Search for the cell housing the specified text and yield its [X, Y] center coordinate. 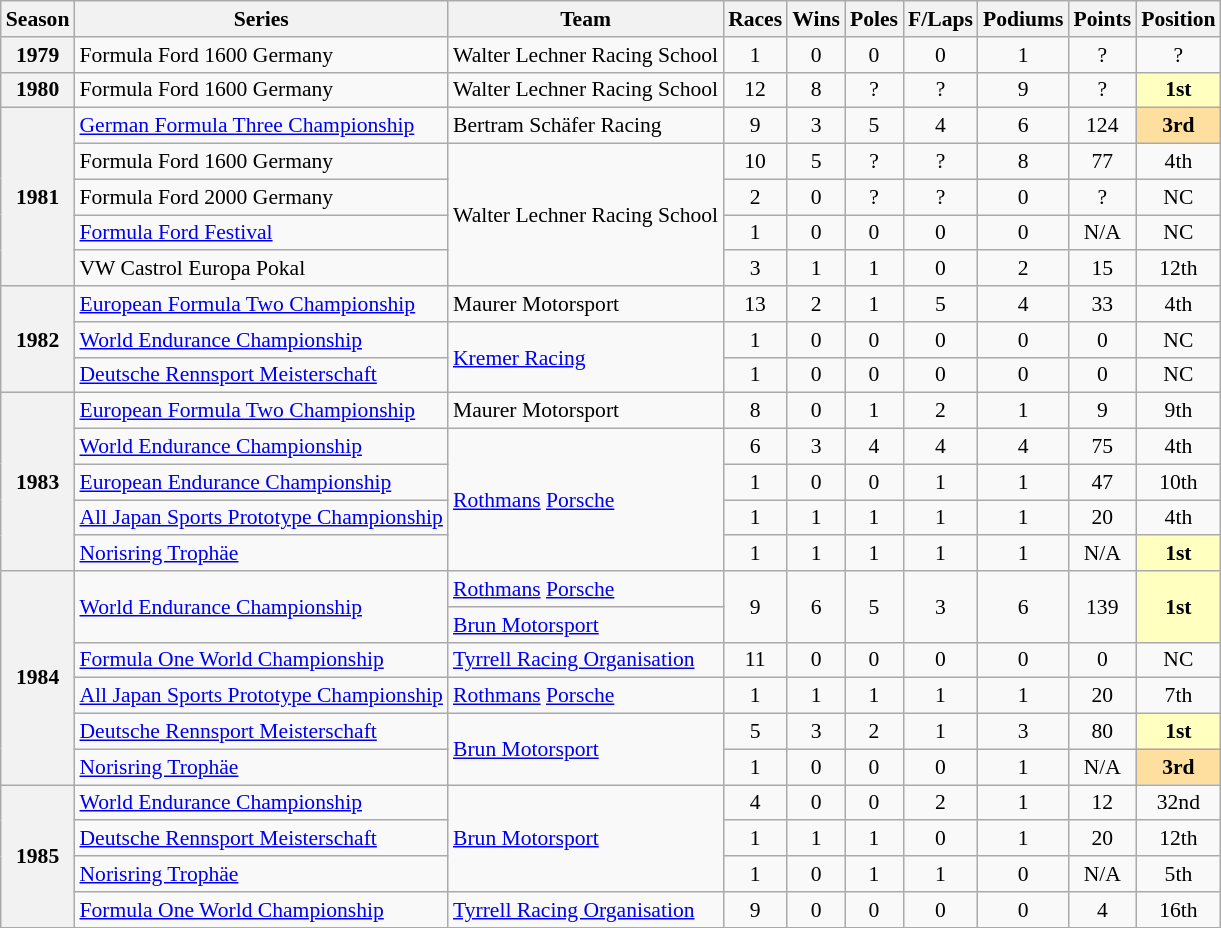
10th [1178, 482]
9th [1178, 411]
7th [1178, 696]
124 [1102, 126]
German Formula Three Championship [261, 126]
Poles [874, 19]
Position [1178, 19]
5th [1178, 874]
15 [1102, 269]
1980 [38, 90]
Kremer Racing [586, 358]
1985 [38, 856]
1982 [38, 340]
80 [1102, 732]
Formula Ford 2000 Germany [261, 197]
Podiums [1024, 19]
VW Castrol Europa Pokal [261, 269]
Points [1102, 19]
33 [1102, 304]
11 [755, 660]
Series [261, 19]
10 [755, 162]
F/Laps [940, 19]
77 [1102, 162]
Wins [816, 19]
1983 [38, 482]
32nd [1178, 803]
1979 [38, 55]
Team [586, 19]
Races [755, 19]
47 [1102, 482]
European Endurance Championship [261, 482]
Season [38, 19]
Bertram Schäfer Racing [586, 126]
13 [755, 304]
16th [1178, 910]
75 [1102, 447]
1984 [38, 678]
139 [1102, 606]
1981 [38, 197]
Formula Ford Festival [261, 233]
